Identify which cell holds the provided text, then report its (X, Y) central coordinate. 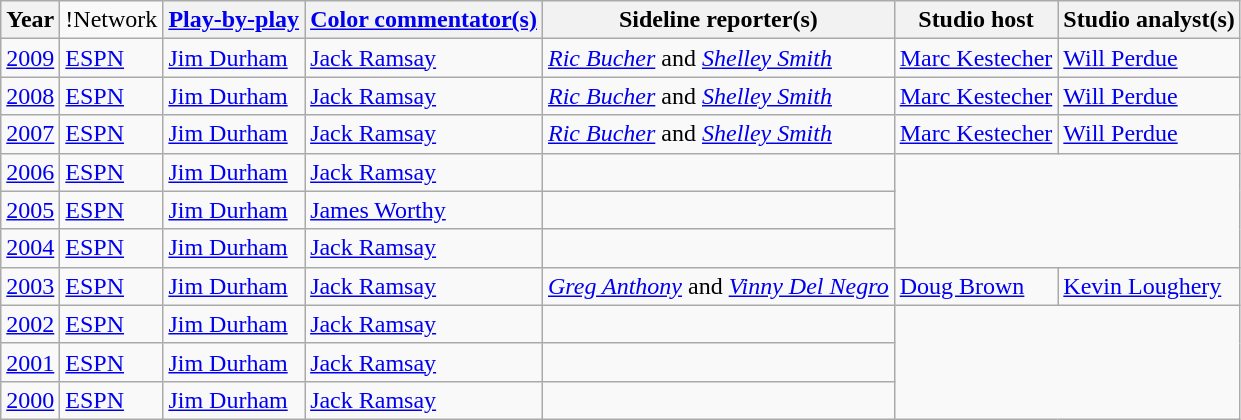
2001 (30, 362)
Studio host (976, 20)
2002 (30, 324)
Year (30, 20)
2000 (30, 400)
!Network (112, 20)
2006 (30, 172)
Color commentator(s) (424, 20)
2004 (30, 248)
Kevin Loughery (1149, 286)
Sideline reporter(s) (718, 20)
2005 (30, 210)
2008 (30, 96)
Doug Brown (976, 286)
Greg Anthony and Vinny Del Negro (718, 286)
Play-by-play (234, 20)
James Worthy (424, 210)
Studio analyst(s) (1149, 20)
2007 (30, 134)
2009 (30, 58)
2003 (30, 286)
